Pinpoint the cell where the given text exists, returning its [X, Y] midpoint coordinate. 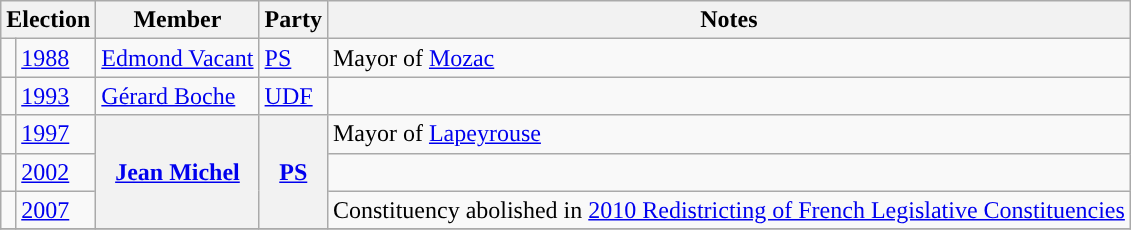
Member [178, 20]
Mayor of Lapeyrouse [728, 134]
2002 [56, 172]
Constituency abolished in 2010 Redistricting of French Legislative Constituencies [728, 210]
2007 [56, 210]
UDF [293, 96]
1993 [56, 96]
1988 [56, 58]
Mayor of Mozac [728, 58]
Election [48, 20]
Edmond Vacant [178, 58]
Gérard Boche [178, 96]
Party [293, 20]
Notes [728, 20]
Jean Michel [178, 172]
1997 [56, 134]
